Search for the cell housing the specified text and yield its (X, Y) center coordinate. 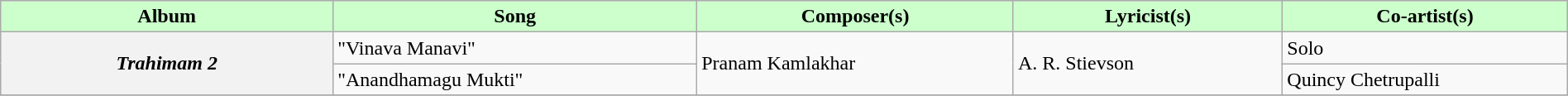
"Anandhamagu Mukti" (515, 79)
Pranam Kamlakhar (855, 64)
Trahimam 2 (167, 64)
Song (515, 17)
Solo (1425, 48)
Co-artist(s) (1425, 17)
Composer(s) (855, 17)
Album (167, 17)
Lyricist(s) (1148, 17)
Quincy Chetrupalli (1425, 79)
A. R. Stievson (1148, 64)
"Vinava Manavi" (515, 48)
